Provide the (X, Y) coordinate of the cell's center where the given text is located.  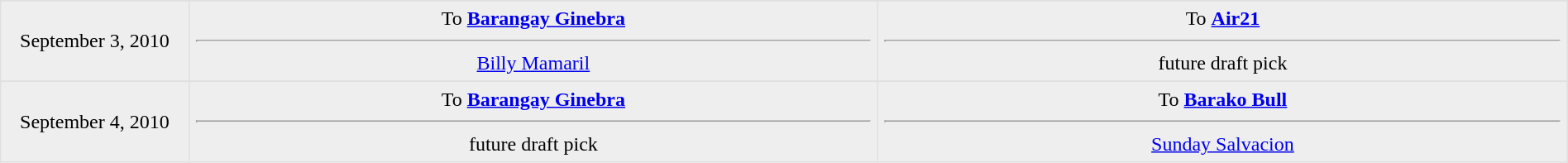
September 4, 2010 (94, 122)
To Barangay Ginebrafuture draft pick (533, 122)
To Air21future draft pick (1223, 41)
To Barangay GinebraBilly Mamaril (533, 41)
To Barako BullSunday Salvacion (1223, 122)
September 3, 2010 (94, 41)
